From the cell containing the given text, extract its center point as [x, y] coordinate. 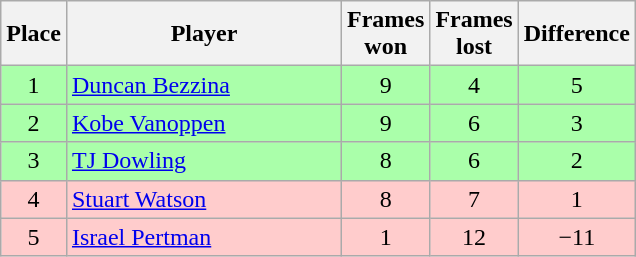
Place [34, 34]
Kobe Vanoppen [204, 123]
−11 [576, 237]
Frames lost [474, 34]
Duncan Bezzina [204, 85]
TJ Dowling [204, 161]
7 [474, 199]
12 [474, 237]
Frames won [386, 34]
Difference [576, 34]
Player [204, 34]
Israel Pertman [204, 237]
Stuart Watson [204, 199]
